From the cell containing the given text, extract its center point as (x, y) coordinate. 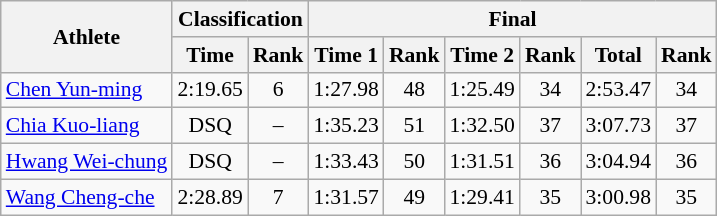
Chen Yun-ming (87, 90)
3:00.98 (618, 197)
2:53.47 (618, 90)
1:35.23 (346, 126)
6 (278, 90)
3:04.94 (618, 162)
Athlete (87, 36)
Time 1 (346, 55)
1:31.51 (482, 162)
Hwang Wei-chung (87, 162)
Total (618, 55)
7 (278, 197)
Wang Cheng-che (87, 197)
1:25.49 (482, 90)
Final (512, 19)
51 (414, 126)
1:33.43 (346, 162)
49 (414, 197)
Time 2 (482, 55)
1:27.98 (346, 90)
Classification (240, 19)
50 (414, 162)
2:19.65 (210, 90)
1:29.41 (482, 197)
Chia Kuo-liang (87, 126)
2:28.89 (210, 197)
48 (414, 90)
3:07.73 (618, 126)
1:32.50 (482, 126)
1:31.57 (346, 197)
Time (210, 55)
